Output the [X, Y] coordinate of the center of the cell containing the given text.  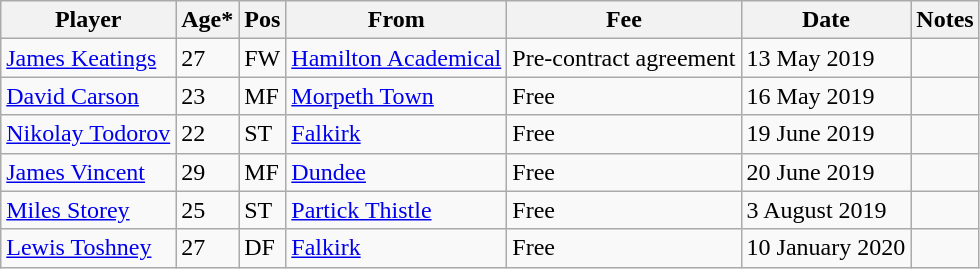
13 May 2019 [826, 58]
10 January 2020 [826, 248]
Age* [208, 20]
Miles Storey [88, 210]
Pre-contract agreement [624, 58]
Player [88, 20]
Hamilton Academical [396, 58]
Date [826, 20]
Fee [624, 20]
29 [208, 172]
16 May 2019 [826, 96]
Morpeth Town [396, 96]
Notes [945, 20]
22 [208, 134]
DF [262, 248]
Nikolay Todorov [88, 134]
Pos [262, 20]
3 August 2019 [826, 210]
Dundee [396, 172]
19 June 2019 [826, 134]
Partick Thistle [396, 210]
23 [208, 96]
25 [208, 210]
Lewis Toshney [88, 248]
James Keatings [88, 58]
James Vincent [88, 172]
David Carson [88, 96]
FW [262, 58]
From [396, 20]
20 June 2019 [826, 172]
